Output the (X, Y) coordinate of the center of the cell containing the given text.  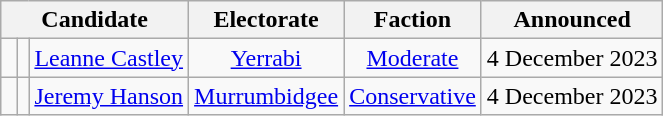
Conservative (413, 96)
Candidate (95, 20)
Moderate (413, 58)
Faction (413, 20)
Jeremy Hanson (109, 96)
Leanne Castley (109, 58)
Murrumbidgee (266, 96)
Announced (572, 20)
Electorate (266, 20)
Yerrabi (266, 58)
